Scan for the cell matching the given text and deliver its (x, y) coordinate at center. 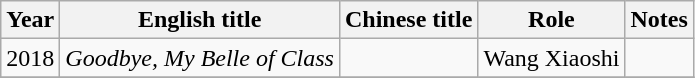
2018 (30, 58)
Year (30, 20)
Role (552, 20)
Goodbye, My Belle of Class (200, 58)
Wang Xiaoshi (552, 58)
Chinese title (408, 20)
Notes (659, 20)
English title (200, 20)
